Provide the [X, Y] coordinate of the cell's center where the given text is located.  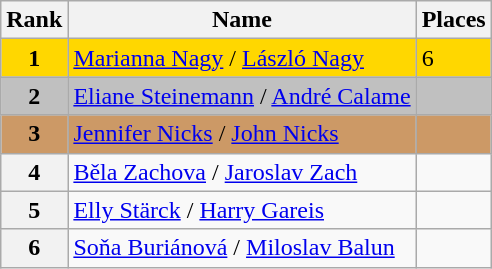
Soňa Buriánová / Miloslav Balun [242, 248]
Rank [34, 20]
Elly Stärck / Harry Gareis [242, 210]
Marianna Nagy / László Nagy [242, 58]
Běla Zachova / Jaroslav Zach [242, 172]
Eliane Steinemann / André Calame [242, 96]
Jennifer Nicks / John Nicks [242, 134]
5 [34, 210]
Name [242, 20]
3 [34, 134]
1 [34, 58]
4 [34, 172]
Places [454, 20]
2 [34, 96]
